Find where the given text appears and provide that cell's center as [x, y] coordinate. 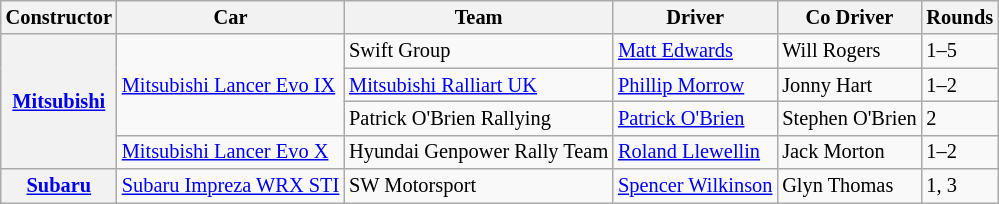
Phillip Morrow [695, 85]
SW Motorsport [478, 186]
Driver [695, 17]
Subaru [59, 186]
Car [230, 17]
Co Driver [849, 17]
Rounds [960, 17]
Patrick O'Brien Rallying [478, 118]
Will Rogers [849, 51]
2 [960, 118]
1, 3 [960, 186]
Mitsubishi Lancer Evo IX [230, 84]
Jonny Hart [849, 85]
1–5 [960, 51]
Mitsubishi Ralliart UK [478, 85]
Team [478, 17]
Swift Group [478, 51]
Spencer Wilkinson [695, 186]
Stephen O'Brien [849, 118]
Hyundai Genpower Rally Team [478, 152]
Roland Llewellin [695, 152]
Patrick O'Brien [695, 118]
Mitsubishi [59, 102]
Jack Morton [849, 152]
Glyn Thomas [849, 186]
Constructor [59, 17]
Subaru Impreza WRX STI [230, 186]
Mitsubishi Lancer Evo X [230, 152]
Matt Edwards [695, 51]
